Find where the given text appears and provide that cell's center as [X, Y] coordinate. 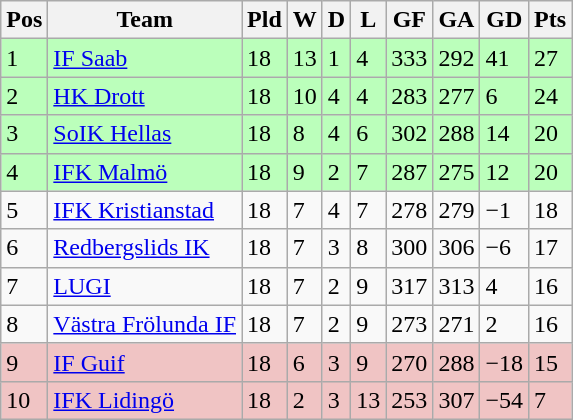
−18 [504, 362]
15 [550, 362]
24 [550, 96]
−6 [504, 248]
Pos [24, 20]
270 [410, 362]
302 [410, 134]
GA [456, 20]
273 [410, 324]
D [336, 20]
Pts [550, 20]
GF [410, 20]
Pld [265, 20]
317 [410, 286]
292 [456, 58]
IFK Lidingö [145, 400]
277 [456, 96]
Redbergslids IK [145, 248]
253 [410, 400]
27 [550, 58]
Team [145, 20]
W [304, 20]
278 [410, 210]
283 [410, 96]
287 [410, 172]
14 [504, 134]
−1 [504, 210]
LUGI [145, 286]
279 [456, 210]
333 [410, 58]
307 [456, 400]
300 [410, 248]
HK Drott [145, 96]
275 [456, 172]
GD [504, 20]
IF Saab [145, 58]
IFK Malmö [145, 172]
306 [456, 248]
Västra Frölunda IF [145, 324]
IFK Kristianstad [145, 210]
41 [504, 58]
IF Guif [145, 362]
313 [456, 286]
SoIK Hellas [145, 134]
271 [456, 324]
17 [550, 248]
L [368, 20]
−54 [504, 400]
12 [504, 172]
5 [24, 210]
